Locate the cell with the specified text and output its [X, Y] center coordinate. 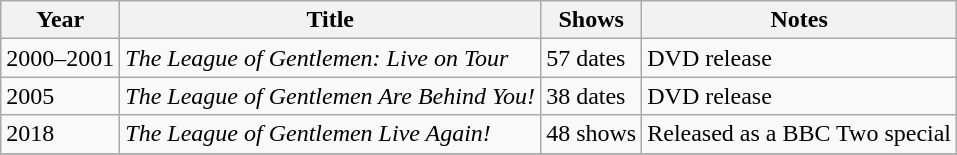
2005 [60, 96]
57 dates [592, 58]
38 dates [592, 96]
2018 [60, 134]
Released as a BBC Two special [800, 134]
Notes [800, 20]
The League of Gentlemen Are Behind You! [330, 96]
2000–2001 [60, 58]
The League of Gentlemen Live Again! [330, 134]
Title [330, 20]
Shows [592, 20]
48 shows [592, 134]
Year [60, 20]
The League of Gentlemen: Live on Tour [330, 58]
